Provide the [X, Y] coordinate of the cell's center where the given text is located.  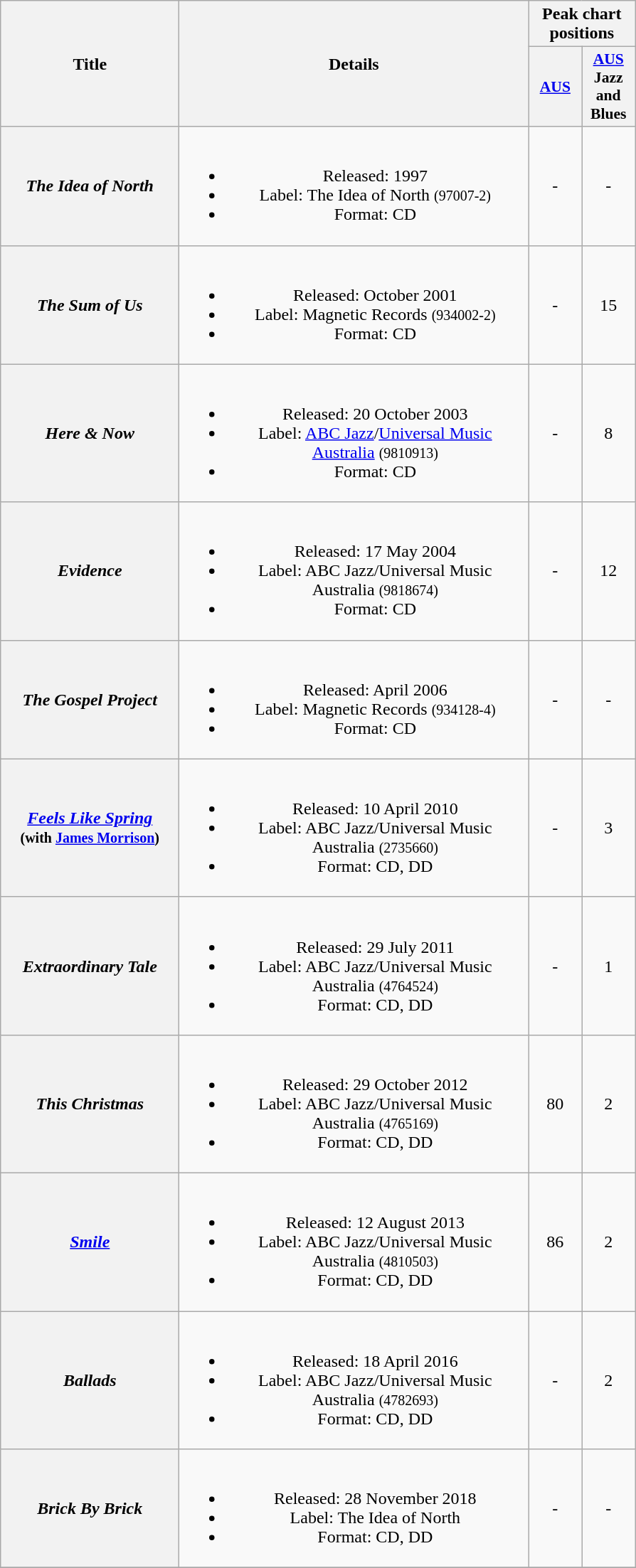
AUSJazz and Blues [609, 87]
Peak chart positions [582, 24]
Released: 18 April 2016Label: ABC Jazz/Universal Music Australia (4782693)Format: CD, DD [354, 1380]
Released: 29 July 2011Label: ABC Jazz/Universal Music Australia (4764524)Format: CD, DD [354, 966]
AUS [555, 87]
Released: 1997Label: The Idea of North (97007-2)Format: CD [354, 186]
Released: 20 October 2003Label: ABC Jazz/Universal Music Australia (9810913)Format: CD [354, 433]
The Sum of Us [90, 304]
This Christmas [90, 1104]
Released: October 2001Label: Magnetic Records (934002-2)Format: CD [354, 304]
Released: 10 April 2010Label: ABC Jazz/Universal Music Australia (2735660)Format: CD, DD [354, 828]
80 [555, 1104]
Here & Now [90, 433]
15 [609, 304]
8 [609, 433]
Details [354, 64]
Released: 29 October 2012Label: ABC Jazz/Universal Music Australia (4765169)Format: CD, DD [354, 1104]
Evidence [90, 571]
Title [90, 64]
Extraordinary Tale [90, 966]
The Idea of North [90, 186]
Released: April 2006Label: Magnetic Records (934128-4)Format: CD [354, 700]
86 [555, 1242]
1 [609, 966]
Brick By Brick [90, 1509]
Ballads [90, 1380]
Released: 12 August 2013Label: ABC Jazz/Universal Music Australia (4810503)Format: CD, DD [354, 1242]
12 [609, 571]
Feels Like Spring (with James Morrison) [90, 828]
The Gospel Project [90, 700]
Released: 17 May 2004Label: ABC Jazz/Universal Music Australia (9818674)Format: CD [354, 571]
Smile [90, 1242]
Released: 28 November 2018Label: The Idea of NorthFormat: CD, DD [354, 1509]
3 [609, 828]
